Provide the (x, y) coordinate of the cell's center where the given text is located.  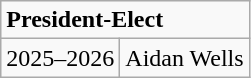
President-Elect (125, 20)
2025–2026 (60, 58)
Aidan Wells (184, 58)
